Detect which cell encompasses the target text, then output its (X, Y) center coordinate. 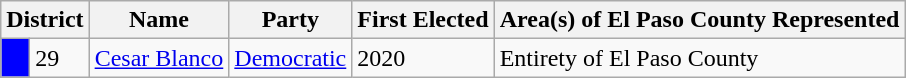
Democratic (290, 58)
District (45, 20)
First Elected (423, 20)
Name (159, 20)
2020 (423, 58)
Entirety of El Paso County (700, 58)
29 (60, 58)
Cesar Blanco (159, 58)
Party (290, 20)
Area(s) of El Paso County Represented (700, 20)
